Detect which cell encompasses the target text, then output its (X, Y) center coordinate. 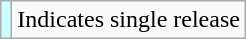
Indicates single release (129, 20)
